Pinpoint the cell where the given text exists, returning its [X, Y] midpoint coordinate. 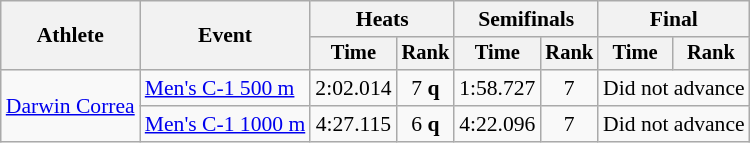
Men's C-1 500 m [226, 88]
Athlete [70, 36]
4:27.115 [353, 124]
2:02.014 [353, 88]
Final [674, 19]
6 q [426, 124]
Heats [382, 19]
4:22.096 [497, 124]
7 q [426, 88]
1:58.727 [497, 88]
Semifinals [526, 19]
Event [226, 36]
Men's C-1 1000 m [226, 124]
Darwin Correa [70, 106]
